For the text-containing cell, return its midpoint in [x, y] coordinate format. 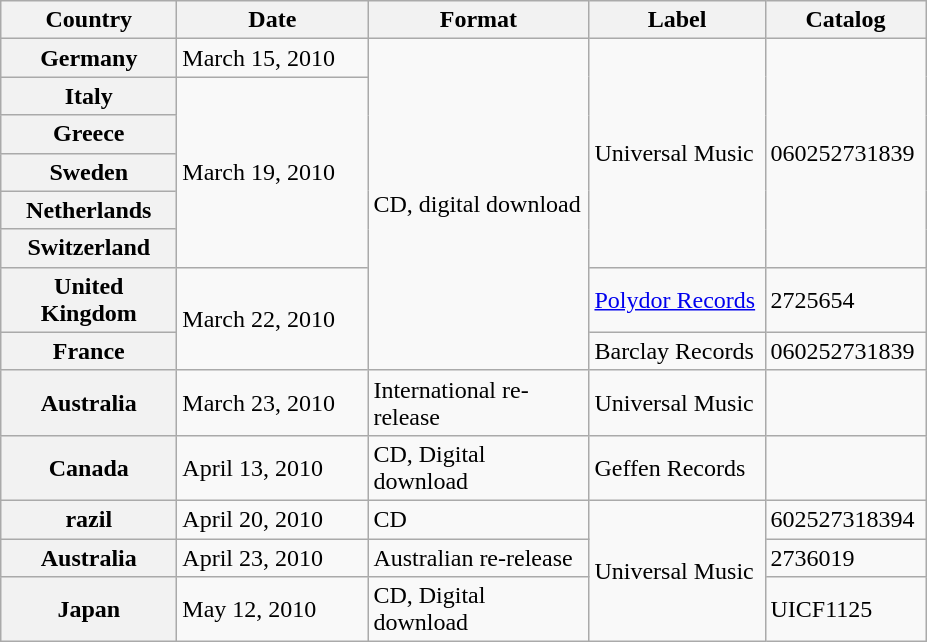
Italy [89, 96]
Country [89, 20]
April 13, 2010 [272, 468]
Japan [89, 610]
March 23, 2010 [272, 402]
March 15, 2010 [272, 58]
May 12, 2010 [272, 610]
CD [478, 519]
International re-release [478, 402]
March 19, 2010 [272, 172]
April 23, 2010 [272, 557]
Catalog [846, 20]
Barclay Records [677, 351]
CD, digital download [478, 205]
Germany [89, 58]
Label [677, 20]
Canada [89, 468]
France [89, 351]
Netherlands [89, 210]
602527318394 [846, 519]
March 22, 2010 [272, 318]
Sweden [89, 172]
Switzerland [89, 248]
UICF1125 [846, 610]
2725654 [846, 300]
razil [89, 519]
United Kingdom [89, 300]
Format [478, 20]
April 20, 2010 [272, 519]
2736019 [846, 557]
Polydor Records [677, 300]
Australian re-release [478, 557]
Date [272, 20]
Geffen Records [677, 468]
Greece [89, 134]
